Locate the cell with the specified text and output its [X, Y] center coordinate. 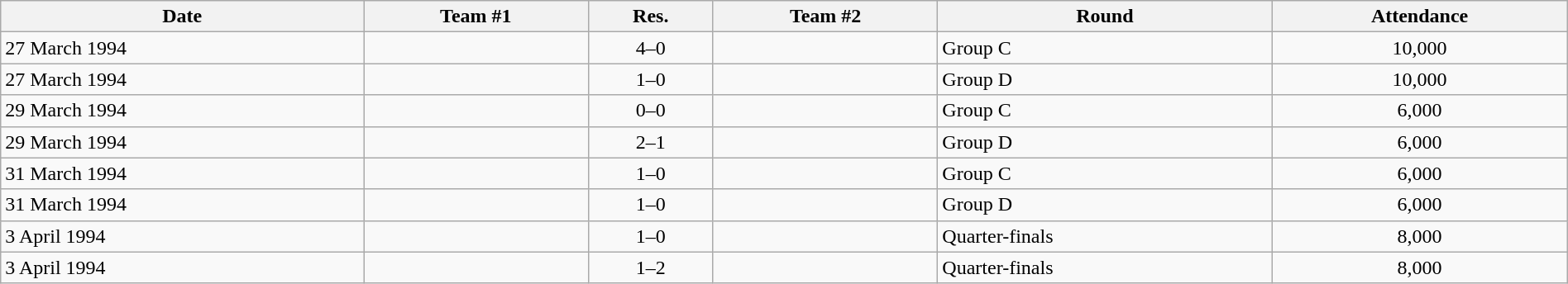
1–2 [650, 267]
Attendance [1419, 17]
4–0 [650, 48]
Res. [650, 17]
0–0 [650, 111]
2–1 [650, 142]
Team #2 [825, 17]
Date [182, 17]
Team #1 [476, 17]
Round [1105, 17]
